Detect which cell encompasses the target text, then output its [x, y] center coordinate. 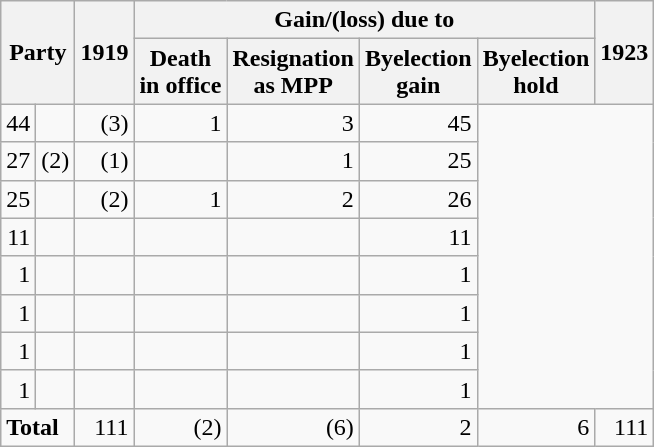
Byelectionhold [536, 72]
44 [18, 123]
Byelectiongain [418, 72]
6 [536, 427]
45 [418, 123]
1923 [624, 52]
Total [38, 427]
(1) [104, 161]
1919 [104, 52]
27 [18, 161]
Resignationas MPP [293, 72]
(3) [104, 123]
(6) [293, 427]
Party [38, 52]
3 [293, 123]
Deathin office [180, 72]
Gain/(loss) due to [364, 20]
26 [418, 199]
